Search for the cell housing the specified text and yield its (x, y) center coordinate. 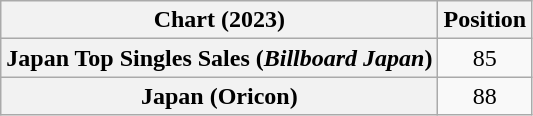
Position (485, 20)
Japan (Oricon) (220, 96)
88 (485, 96)
85 (485, 58)
Japan Top Singles Sales (Billboard Japan) (220, 58)
Chart (2023) (220, 20)
